For the text-containing cell, return its midpoint in [x, y] coordinate format. 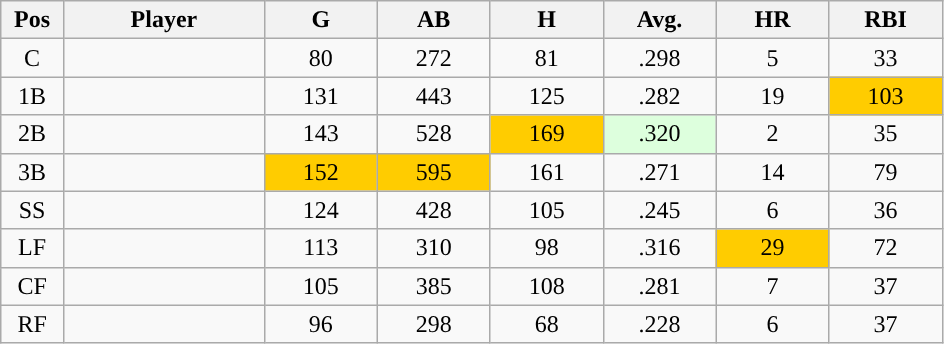
152 [320, 172]
.282 [660, 96]
272 [434, 58]
2 [772, 134]
14 [772, 172]
HR [772, 20]
.281 [660, 286]
2B [32, 134]
36 [886, 210]
428 [434, 210]
113 [320, 248]
SS [32, 210]
103 [886, 96]
35 [886, 134]
595 [434, 172]
528 [434, 134]
81 [546, 58]
Pos [32, 20]
108 [546, 286]
H [546, 20]
125 [546, 96]
169 [546, 134]
7 [772, 286]
124 [320, 210]
310 [434, 248]
.271 [660, 172]
68 [546, 324]
96 [320, 324]
.298 [660, 58]
Avg. [660, 20]
3B [32, 172]
LF [32, 248]
5 [772, 58]
RBI [886, 20]
443 [434, 96]
AB [434, 20]
.245 [660, 210]
385 [434, 286]
131 [320, 96]
19 [772, 96]
.316 [660, 248]
G [320, 20]
143 [320, 134]
Player [164, 20]
298 [434, 324]
29 [772, 248]
.228 [660, 324]
80 [320, 58]
RF [32, 324]
79 [886, 172]
98 [546, 248]
33 [886, 58]
C [32, 58]
161 [546, 172]
CF [32, 286]
.320 [660, 134]
1B [32, 96]
72 [886, 248]
